Return [X, Y] of the center of cell containing provided text 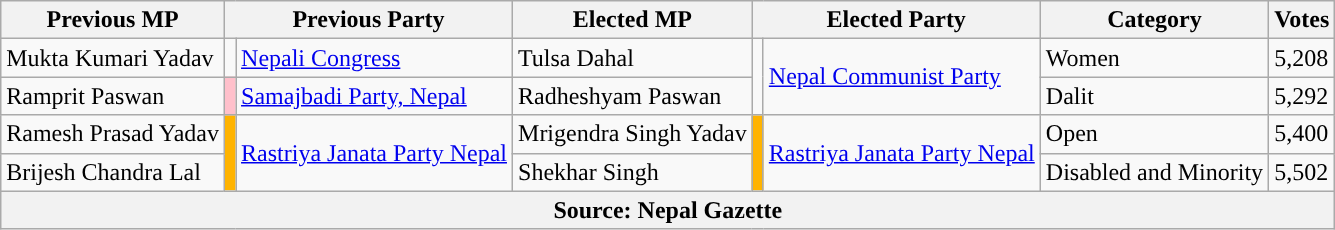
Mrigendra Singh Yadav [633, 134]
Brijesh Chandra Lal [113, 172]
Mukta Kumari Yadav [113, 58]
Previous MP [113, 20]
Samajbadi Party, Nepal [374, 96]
Open [1154, 134]
Shekhar Singh [633, 172]
Previous Party [368, 20]
Dalit [1154, 96]
Nepal Communist Party [902, 77]
Women [1154, 58]
Disabled and Minority [1154, 172]
Elected Party [896, 20]
Source: Nepal Gazette [668, 210]
Tulsa Dahal [633, 58]
5,502 [1302, 172]
Votes [1302, 20]
Elected MP [633, 20]
5,400 [1302, 134]
Category [1154, 20]
Ramesh Prasad Yadav [113, 134]
Ramprit Paswan [113, 96]
Nepali Congress [374, 58]
Radheshyam Paswan [633, 96]
5,292 [1302, 96]
5,208 [1302, 58]
